For the text-containing cell, return its midpoint in (X, Y) coordinate format. 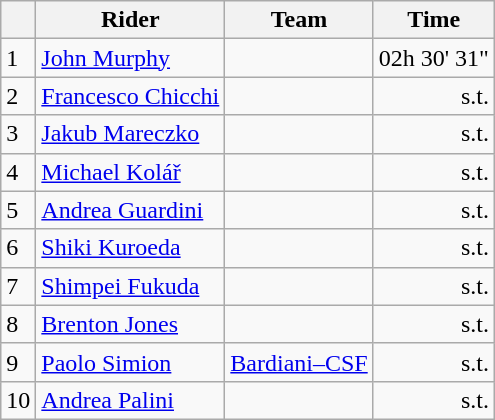
2 (18, 96)
Andrea Palini (130, 400)
John Murphy (130, 58)
Michael Kolář (130, 172)
Francesco Chicchi (130, 96)
9 (18, 362)
7 (18, 286)
5 (18, 210)
Time (434, 20)
3 (18, 134)
Jakub Mareczko (130, 134)
4 (18, 172)
10 (18, 400)
Team (299, 20)
Shiki Kuroeda (130, 248)
Paolo Simion (130, 362)
Shimpei Fukuda (130, 286)
Rider (130, 20)
Brenton Jones (130, 324)
8 (18, 324)
1 (18, 58)
Bardiani–CSF (299, 362)
02h 30' 31" (434, 58)
Andrea Guardini (130, 210)
6 (18, 248)
